Find where the given text appears and provide that cell's center as [X, Y] coordinate. 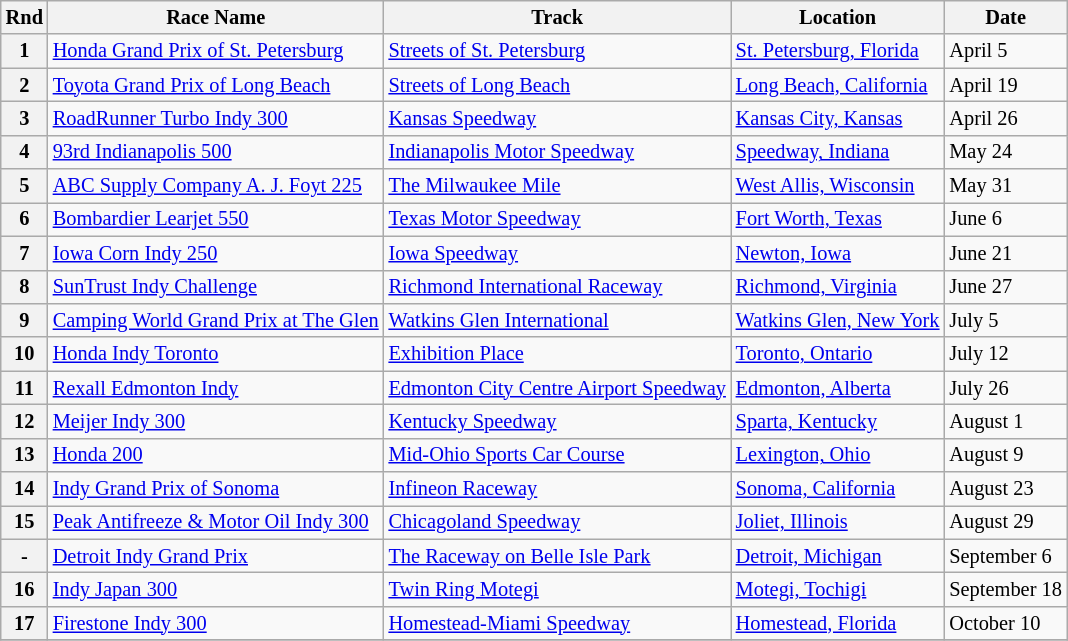
Toronto, Ontario [838, 354]
August 1 [1005, 421]
3 [24, 118]
ABC Supply Company A. J. Foyt 225 [216, 186]
Date [1005, 17]
Fort Worth, Texas [838, 219]
Rexall Edmonton Indy [216, 388]
Kentucky Speedway [558, 421]
2 [24, 85]
September 18 [1005, 589]
Indianapolis Motor Speedway [558, 152]
Camping World Grand Prix at The Glen [216, 320]
July 12 [1005, 354]
Mid-Ohio Sports Car Course [558, 455]
June 21 [1005, 253]
Iowa Speedway [558, 253]
Watkins Glen International [558, 320]
17 [24, 623]
August 29 [1005, 522]
16 [24, 589]
Honda 200 [216, 455]
April 5 [1005, 51]
SunTrust Indy Challenge [216, 287]
7 [24, 253]
April 26 [1005, 118]
Watkins Glen, New York [838, 320]
Track [558, 17]
West Allis, Wisconsin [838, 186]
Bombardier Learjet 550 [216, 219]
October 10 [1005, 623]
9 [24, 320]
The Milwaukee Mile [558, 186]
Infineon Raceway [558, 489]
Edmonton City Centre Airport Speedway [558, 388]
Location [838, 17]
June 27 [1005, 287]
8 [24, 287]
11 [24, 388]
Kansas Speedway [558, 118]
13 [24, 455]
Richmond International Raceway [558, 287]
Homestead-Miami Speedway [558, 623]
Exhibition Place [558, 354]
- [24, 556]
Edmonton, Alberta [838, 388]
Sparta, Kentucky [838, 421]
Iowa Corn Indy 250 [216, 253]
Streets of Long Beach [558, 85]
August 9 [1005, 455]
Long Beach, California [838, 85]
Texas Motor Speedway [558, 219]
Speedway, Indiana [838, 152]
Detroit, Michigan [838, 556]
Toyota Grand Prix of Long Beach [216, 85]
1 [24, 51]
May 24 [1005, 152]
Lexington, Ohio [838, 455]
St. Petersburg, Florida [838, 51]
Motegi, Tochigi [838, 589]
May 31 [1005, 186]
12 [24, 421]
Rnd [24, 17]
Twin Ring Motegi [558, 589]
Richmond, Virginia [838, 287]
June 6 [1005, 219]
Detroit Indy Grand Prix [216, 556]
Chicagoland Speedway [558, 522]
4 [24, 152]
Meijer Indy 300 [216, 421]
Honda Indy Toronto [216, 354]
93rd Indianapolis 500 [216, 152]
Kansas City, Kansas [838, 118]
15 [24, 522]
July 26 [1005, 388]
August 23 [1005, 489]
April 19 [1005, 85]
Indy Grand Prix of Sonoma [216, 489]
5 [24, 186]
10 [24, 354]
Indy Japan 300 [216, 589]
6 [24, 219]
Peak Antifreeze & Motor Oil Indy 300 [216, 522]
Newton, Iowa [838, 253]
Streets of St. Petersburg [558, 51]
Race Name [216, 17]
Homestead, Florida [838, 623]
Firestone Indy 300 [216, 623]
RoadRunner Turbo Indy 300 [216, 118]
July 5 [1005, 320]
Honda Grand Prix of St. Petersburg [216, 51]
14 [24, 489]
Sonoma, California [838, 489]
Joliet, Illinois [838, 522]
September 6 [1005, 556]
The Raceway on Belle Isle Park [558, 556]
